Locate the cell with the specified text and output its (X, Y) center coordinate. 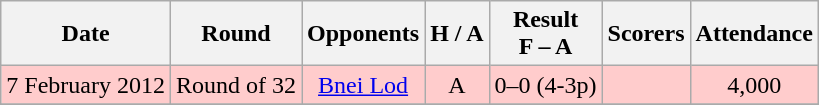
H / A (457, 34)
7 February 2012 (86, 85)
Date (86, 34)
Round of 32 (236, 85)
Opponents (364, 34)
A (457, 85)
0–0 (4-3p) (546, 85)
4,000 (754, 85)
Attendance (754, 34)
ResultF – A (546, 34)
Scorers (646, 34)
Bnei Lod (364, 85)
Round (236, 34)
